Search for the cell housing the specified text and yield its [x, y] center coordinate. 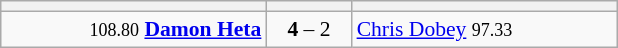
4 – 2 [308, 29]
108.80 Damon Heta [134, 29]
Chris Dobey 97.33 [484, 29]
